Detect which cell encompasses the target text, then output its (X, Y) center coordinate. 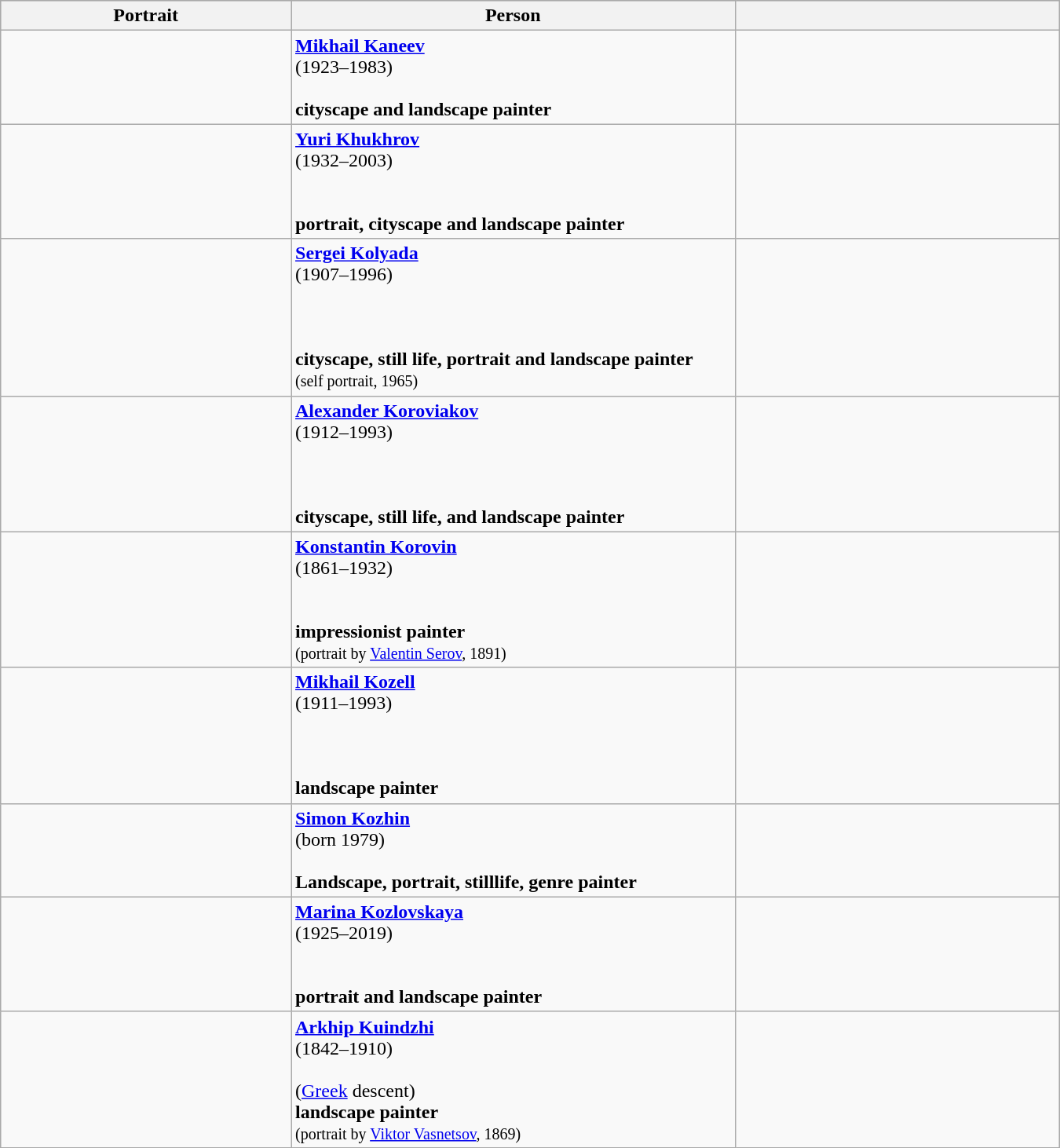
Portrait (146, 16)
Arkhip Kuindzhi(1842–1910)(Greek descent)landscape painter(portrait by Viktor Vasnetsov, 1869) (513, 1079)
Marina Kozlovskaya (1925–2019) portrait and landscape painter (513, 954)
Yuri Khukhrov (1932–2003) portrait, cityscape and landscape painter (513, 181)
Mikhail Kozell (1911–1993)landscape painter (513, 735)
Mikhail Kaneev (1923–1983) cityscape and landscape painter (513, 77)
Konstantin Korovin(1861–1932)impressionist painter(portrait by Valentin Serov, 1891) (513, 600)
Simon Kozhin (born 1979) Landscape, portrait, stilllife, genre painter (513, 850)
Alexander Koroviakov (1912–1993)cityscape, still life, and landscape painter (513, 463)
Sergei Kolyada (1907–1996)cityscape, still life, portrait and landscape painter(self portrait, 1965) (513, 317)
Person (513, 16)
